From the cell containing the given text, extract its center point as (x, y) coordinate. 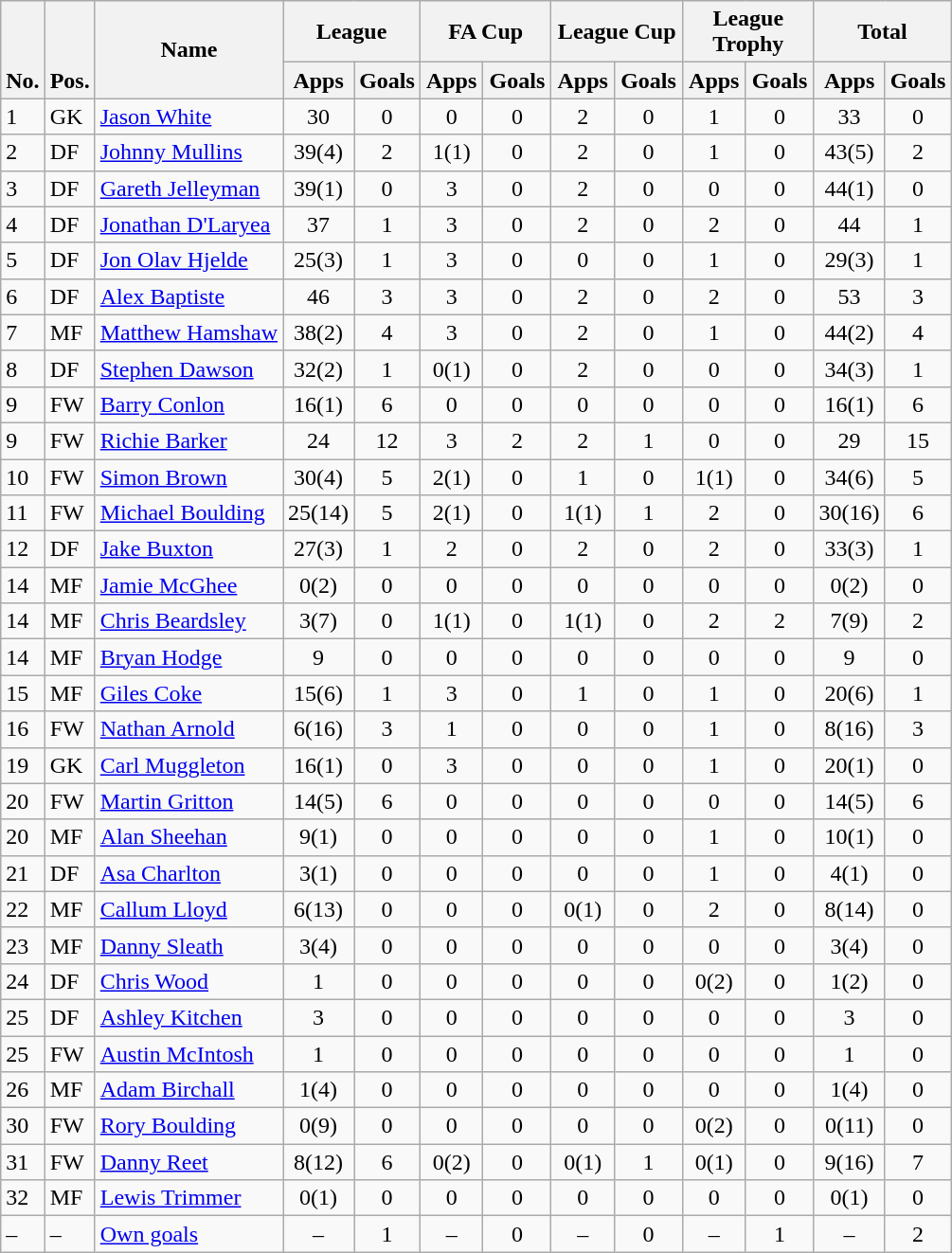
29(3) (849, 260)
Austin McIntosh (189, 1054)
Richie Barker (189, 440)
25(14) (318, 513)
League (352, 32)
Chris Wood (189, 981)
53 (849, 296)
Matthew Hamshaw (189, 332)
Johnny Mullins (189, 152)
1(2) (849, 981)
19 (23, 765)
34(3) (849, 368)
Adam Birchall (189, 1090)
Danny Reet (189, 1162)
FA Cup (485, 32)
Danny Sleath (189, 945)
Jamie McGhee (189, 585)
30(4) (318, 476)
20(6) (849, 693)
Chris Beardsley (189, 621)
No. (23, 49)
15(6) (318, 693)
League Cup (618, 32)
8 (23, 368)
26 (23, 1090)
Jason White (189, 116)
Gareth Jelleyman (189, 188)
9(1) (318, 837)
Rory Boulding (189, 1126)
38(2) (318, 332)
32 (23, 1198)
11 (23, 513)
29 (849, 440)
Alan Sheehan (189, 837)
22 (23, 909)
4(1) (849, 873)
Giles Coke (189, 693)
34(6) (849, 476)
Martin Gritton (189, 801)
Lewis Trimmer (189, 1198)
Name (189, 49)
0(9) (318, 1126)
46 (318, 296)
Bryan Hodge (189, 657)
39(4) (318, 152)
Michael Boulding (189, 513)
33(3) (849, 549)
Barry Conlon (189, 404)
32(2) (318, 368)
31 (23, 1162)
League Trophy (748, 32)
25(3) (318, 260)
8(12) (318, 1162)
44(2) (849, 332)
3(1) (318, 873)
Jonathan D'Laryea (189, 224)
Total (883, 32)
10(1) (849, 837)
Ashley Kitchen (189, 1017)
44 (849, 224)
Asa Charlton (189, 873)
3(7) (318, 621)
21 (23, 873)
Simon Brown (189, 476)
23 (23, 945)
37 (318, 224)
Callum Lloyd (189, 909)
39(1) (318, 188)
43(5) (849, 152)
Carl Muggleton (189, 765)
10 (23, 476)
8(14) (849, 909)
27(3) (318, 549)
8(16) (849, 729)
Alex Baptiste (189, 296)
16 (23, 729)
Jon Olav Hjelde (189, 260)
6(13) (318, 909)
Stephen Dawson (189, 368)
Nathan Arnold (189, 729)
30(16) (849, 513)
Pos. (70, 49)
Jake Buxton (189, 549)
0(11) (849, 1126)
44(1) (849, 188)
Own goals (189, 1234)
9(16) (849, 1162)
7(9) (849, 621)
20(1) (849, 765)
6(16) (318, 729)
33 (849, 116)
